Find where the given text appears and provide that cell's center as [x, y] coordinate. 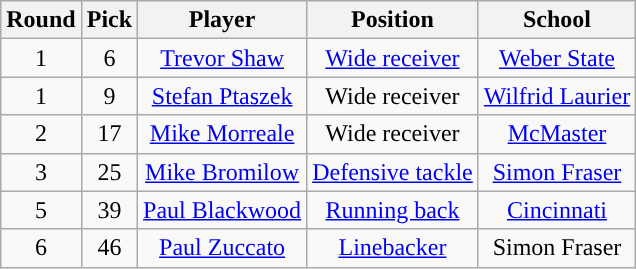
3 [41, 172]
Mike Bromilow [222, 172]
Running back [393, 210]
Paul Blackwood [222, 210]
9 [109, 96]
Weber State [556, 58]
Trevor Shaw [222, 58]
School [556, 20]
Cincinnati [556, 210]
46 [109, 248]
Round [41, 20]
Mike Morreale [222, 134]
2 [41, 134]
Defensive tackle [393, 172]
39 [109, 210]
Linebacker [393, 248]
5 [41, 210]
Position [393, 20]
25 [109, 172]
Pick [109, 20]
Paul Zuccato [222, 248]
Stefan Ptaszek [222, 96]
17 [109, 134]
McMaster [556, 134]
Player [222, 20]
Wilfrid Laurier [556, 96]
